Output the (X, Y) coordinate of the center of the cell containing the given text.  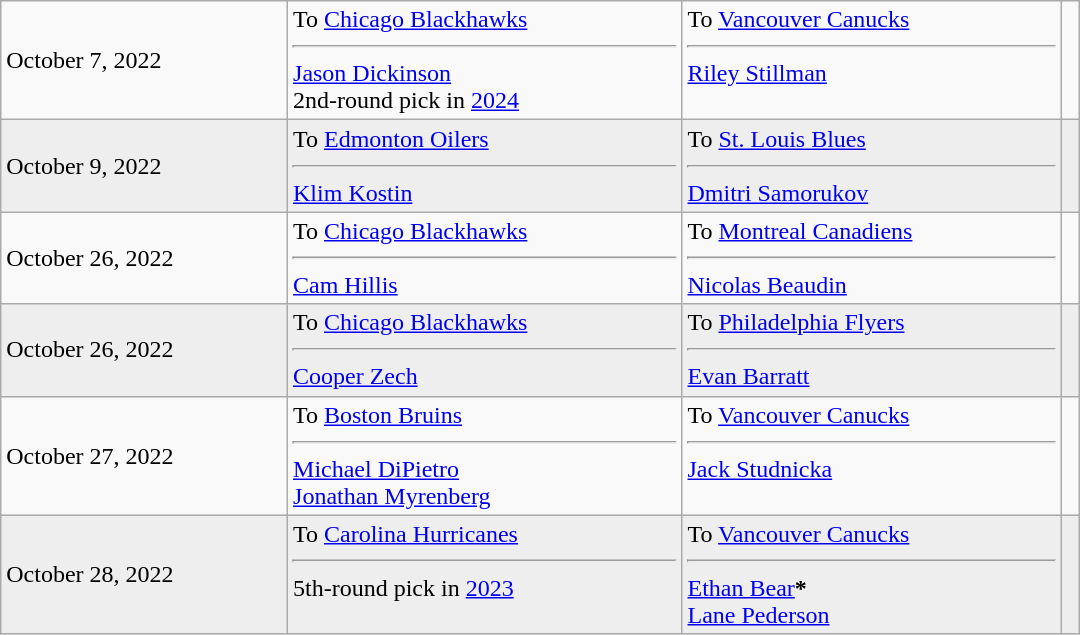
October 28, 2022 (144, 574)
To Montreal CanadiensNicolas Beaudin (872, 258)
To Vancouver CanucksRiley Stillman (872, 60)
To Vancouver CanucksJack Studnicka (872, 456)
To Vancouver CanucksEthan Bear*Lane Pederson (872, 574)
To Edmonton OilersKlim Kostin (485, 166)
To Chicago BlackhawksCam Hillis (485, 258)
To Chicago BlackhawksCooper Zech (485, 350)
To Chicago BlackhawksJason Dickinson2nd-round pick in 2024 (485, 60)
To St. Louis BluesDmitri Samorukov (872, 166)
To Boston BruinsMichael DiPietroJonathan Myrenberg (485, 456)
October 9, 2022 (144, 166)
October 27, 2022 (144, 456)
October 7, 2022 (144, 60)
To Carolina Hurricanes5th-round pick in 2023 (485, 574)
To Philadelphia FlyersEvan Barratt (872, 350)
